Provide the [X, Y] coordinate of the cell's center where the given text is located.  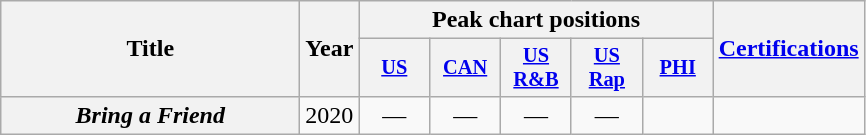
US [394, 68]
Bring a Friend [150, 115]
Certifications [788, 49]
Title [150, 49]
CAN [466, 68]
Year [330, 49]
PHI [678, 68]
Peak chart positions [536, 20]
USR&B [536, 68]
2020 [330, 115]
USRap [606, 68]
